Extract the [x, y] coordinate from the center of the cell holding the provided text.  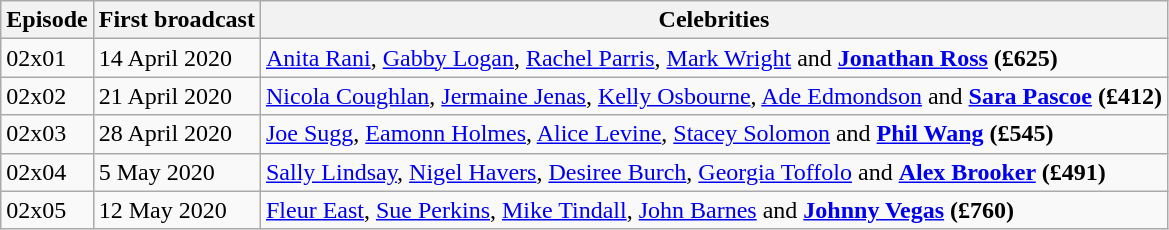
Joe Sugg, Eamonn Holmes, Alice Levine, Stacey Solomon and Phil Wang (£545) [714, 134]
14 April 2020 [176, 58]
5 May 2020 [176, 172]
Episode [47, 20]
Celebrities [714, 20]
02x04 [47, 172]
Anita Rani, Gabby Logan, Rachel Parris, Mark Wright and Jonathan Ross (£625) [714, 58]
Fleur East, Sue Perkins, Mike Tindall, John Barnes and Johnny Vegas (£760) [714, 210]
21 April 2020 [176, 96]
First broadcast [176, 20]
28 April 2020 [176, 134]
02x03 [47, 134]
Nicola Coughlan, Jermaine Jenas, Kelly Osbourne, Ade Edmondson and Sara Pascoe (£412) [714, 96]
02x05 [47, 210]
12 May 2020 [176, 210]
02x01 [47, 58]
02x02 [47, 96]
Sally Lindsay, Nigel Havers, Desiree Burch, Georgia Toffolo and Alex Brooker (£491) [714, 172]
